Identify which cell holds the provided text, then report its [X, Y] central coordinate. 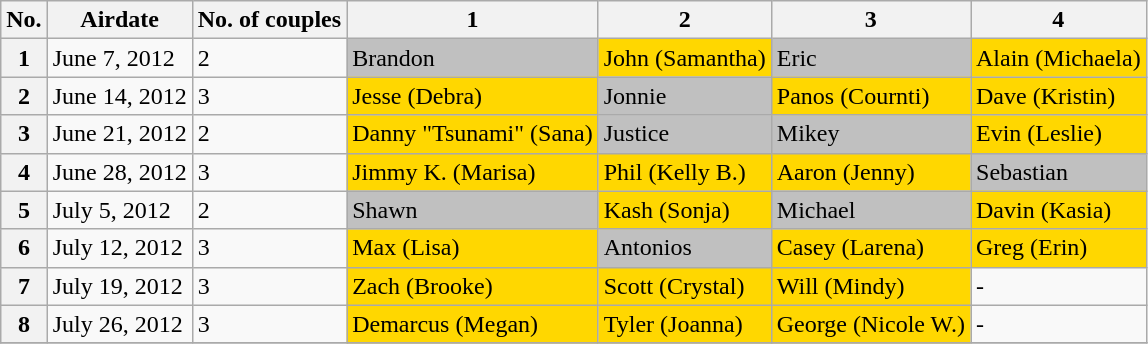
7 [24, 286]
Mikey [870, 134]
July 19, 2012 [120, 286]
Brandon [473, 58]
July 12, 2012 [120, 248]
Aaron (Jenny) [870, 172]
July 5, 2012 [120, 210]
Davin (Kasia) [1058, 210]
Eric [870, 58]
Sebastian [1058, 172]
Alain (Michaela) [1058, 58]
John (Samantha) [684, 58]
Antonios [684, 248]
June 14, 2012 [120, 96]
Evin (Leslie) [1058, 134]
Danny "Tsunami" (Sana) [473, 134]
Jonnie [684, 96]
Airdate [120, 20]
Shawn [473, 210]
July 26, 2012 [120, 324]
Scott (Crystal) [684, 286]
5 [24, 210]
Casey (Larena) [870, 248]
Panos (Cournti) [870, 96]
6 [24, 248]
Greg (Erin) [1058, 248]
No. [24, 20]
June 21, 2012 [120, 134]
Justice [684, 134]
George (Nicole W.) [870, 324]
Jesse (Debra) [473, 96]
Jimmy K. (Marisa) [473, 172]
Max (Lisa) [473, 248]
Tyler (Joanna) [684, 324]
Kash (Sonja) [684, 210]
Zach (Brooke) [473, 286]
No. of couples [269, 20]
Phil (Kelly B.) [684, 172]
8 [24, 324]
June 28, 2012 [120, 172]
Dave (Kristin) [1058, 96]
Will (Mindy) [870, 286]
Demarcus (Megan) [473, 324]
Michael [870, 210]
June 7, 2012 [120, 58]
